Detect which cell encompasses the target text, then output its [X, Y] center coordinate. 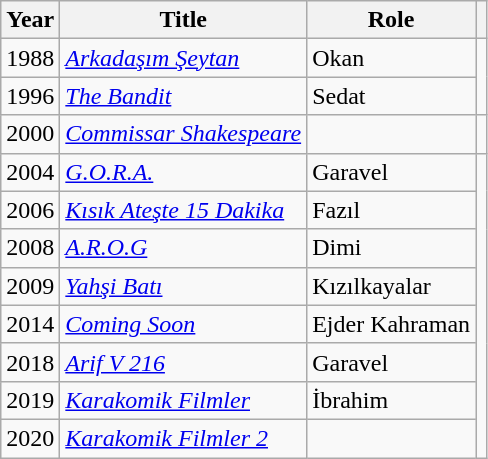
Arkadaşım Şeytan [184, 58]
İbrahim [392, 400]
Title [184, 20]
Year [30, 20]
Karakomik Filmler [184, 400]
Coming Soon [184, 324]
2000 [30, 134]
Kısık Ateşte 15 Dakika [184, 210]
2014 [30, 324]
Role [392, 20]
Karakomik Filmler 2 [184, 438]
1988 [30, 58]
2018 [30, 362]
1996 [30, 96]
Yahşi Batı [184, 286]
Fazıl [392, 210]
Ejder Kahraman [392, 324]
2004 [30, 172]
G.O.R.A. [184, 172]
2006 [30, 210]
Okan [392, 58]
Dimi [392, 248]
Arif V 216 [184, 362]
Kızılkayalar [392, 286]
2009 [30, 286]
A.R.O.G [184, 248]
The Bandit [184, 96]
Commissar Shakespeare [184, 134]
2020 [30, 438]
2008 [30, 248]
2019 [30, 400]
Sedat [392, 96]
